Extract the (x, y) coordinate from the center of the cell holding the provided text.  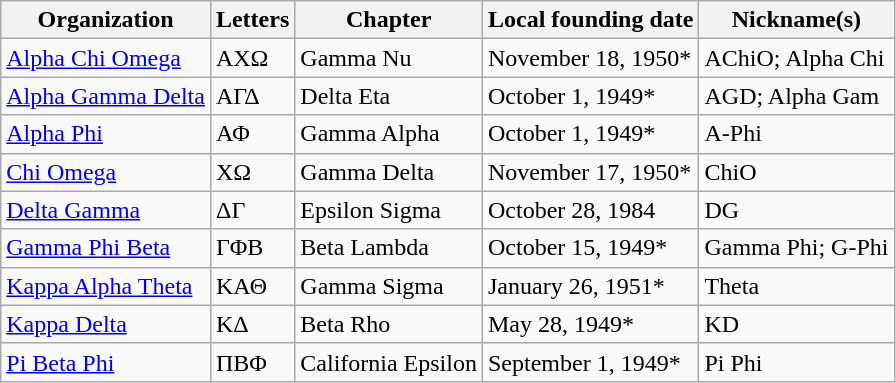
November 18, 1950* (590, 58)
ΔΓ (252, 210)
Chapter (389, 20)
Alpha Phi (106, 134)
ΚΔ (252, 324)
Gamma Phi; G-Phi (796, 248)
Gamma Alpha (389, 134)
Beta Rho (389, 324)
September 1, 1949* (590, 362)
Kappa Delta (106, 324)
Gamma Phi Beta (106, 248)
Nickname(s) (796, 20)
Theta (796, 286)
DG (796, 210)
May 28, 1949* (590, 324)
Epsilon Sigma (389, 210)
AGD; Alpha Gam (796, 96)
ΑΧΩ (252, 58)
Gamma Nu (389, 58)
Gamma Delta (389, 172)
California Epsilon (389, 362)
Organization (106, 20)
ΧΩ (252, 172)
November 17, 1950* (590, 172)
A-Phi (796, 134)
ΠΒΦ (252, 362)
Delta Gamma (106, 210)
Alpha Chi Omega (106, 58)
AChiO; Alpha Chi (796, 58)
Kappa Alpha Theta (106, 286)
October 15, 1949* (590, 248)
ChiO (796, 172)
October 28, 1984 (590, 210)
Gamma Sigma (389, 286)
Chi Omega (106, 172)
KD (796, 324)
Pi Phi (796, 362)
ΓΦΒ (252, 248)
ΚΑΘ (252, 286)
Beta Lambda (389, 248)
ΑΦ (252, 134)
January 26, 1951* (590, 286)
Local founding date (590, 20)
Alpha Gamma Delta (106, 96)
Letters (252, 20)
Pi Beta Phi (106, 362)
Delta Eta (389, 96)
ΑΓΔ (252, 96)
